Return (X, Y) of the center of cell containing provided text 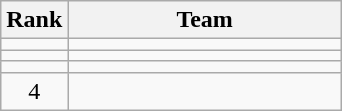
Rank (34, 20)
Team (205, 20)
4 (34, 91)
